Output the [x, y] coordinate of the center of the cell containing the given text.  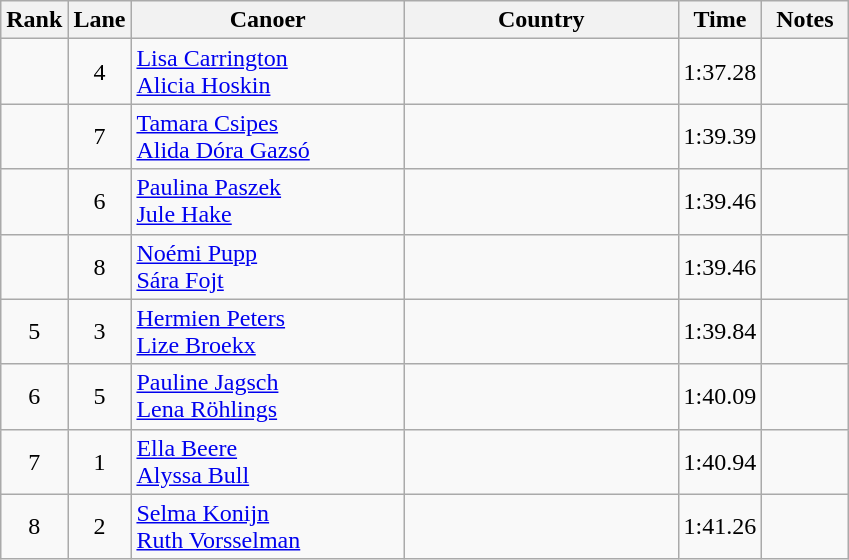
1:40.09 [720, 396]
Country [541, 20]
Hermien PetersLize Broekx [268, 332]
Lane [100, 20]
Notes [805, 20]
Selma KonijnRuth Vorsselman [268, 526]
1:39.39 [720, 136]
1:39.84 [720, 332]
Ella BeereAlyssa Bull [268, 462]
1:40.94 [720, 462]
1 [100, 462]
Paulina PaszekJule Hake [268, 202]
Pauline JagschLena Röhlings [268, 396]
3 [100, 332]
4 [100, 72]
Lisa CarringtonAlicia Hoskin [268, 72]
1:37.28 [720, 72]
Canoer [268, 20]
2 [100, 526]
Noémi PuppSára Fojt [268, 266]
Tamara CsipesAlida Dóra Gazsó [268, 136]
Time [720, 20]
Rank [34, 20]
1:41.26 [720, 526]
